Determine the (X, Y) coordinate at the center of the cell enclosing the given text.  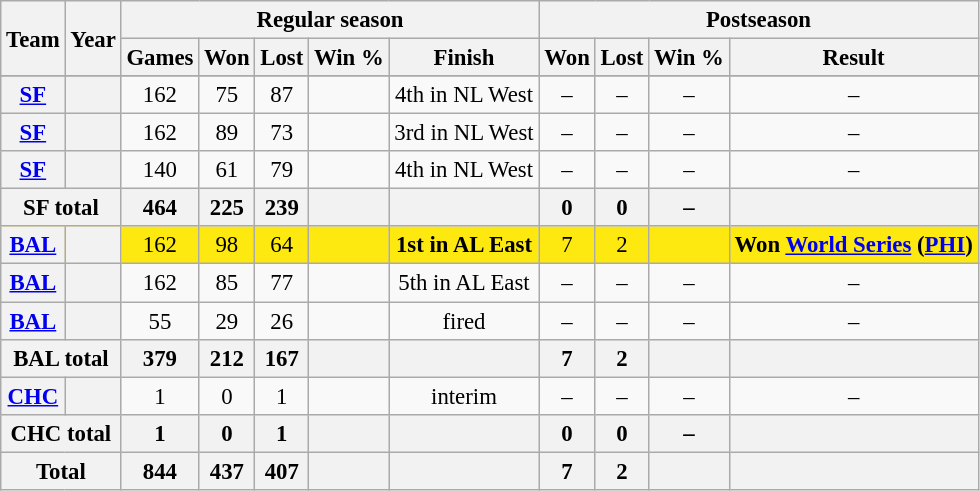
64 (282, 245)
225 (227, 208)
77 (282, 283)
interim (464, 396)
Finish (464, 58)
61 (227, 170)
Games (160, 58)
85 (227, 283)
CHC total (61, 433)
437 (227, 471)
CHC (33, 396)
167 (282, 358)
Postseason (758, 20)
844 (160, 471)
79 (282, 170)
98 (227, 245)
87 (282, 95)
73 (282, 133)
5th in AL East (464, 283)
Regular season (330, 20)
379 (160, 358)
407 (282, 471)
29 (227, 321)
140 (160, 170)
239 (282, 208)
3rd in NL West (464, 133)
Total (61, 471)
75 (227, 95)
Result (854, 58)
fired (464, 321)
1st in AL East (464, 245)
Year (93, 38)
Won World Series (PHI) (854, 245)
Team (33, 38)
464 (160, 208)
SF total (61, 208)
89 (227, 133)
BAL total (61, 358)
26 (282, 321)
55 (160, 321)
212 (227, 358)
